Output the [x, y] coordinate of the center of the cell containing the given text.  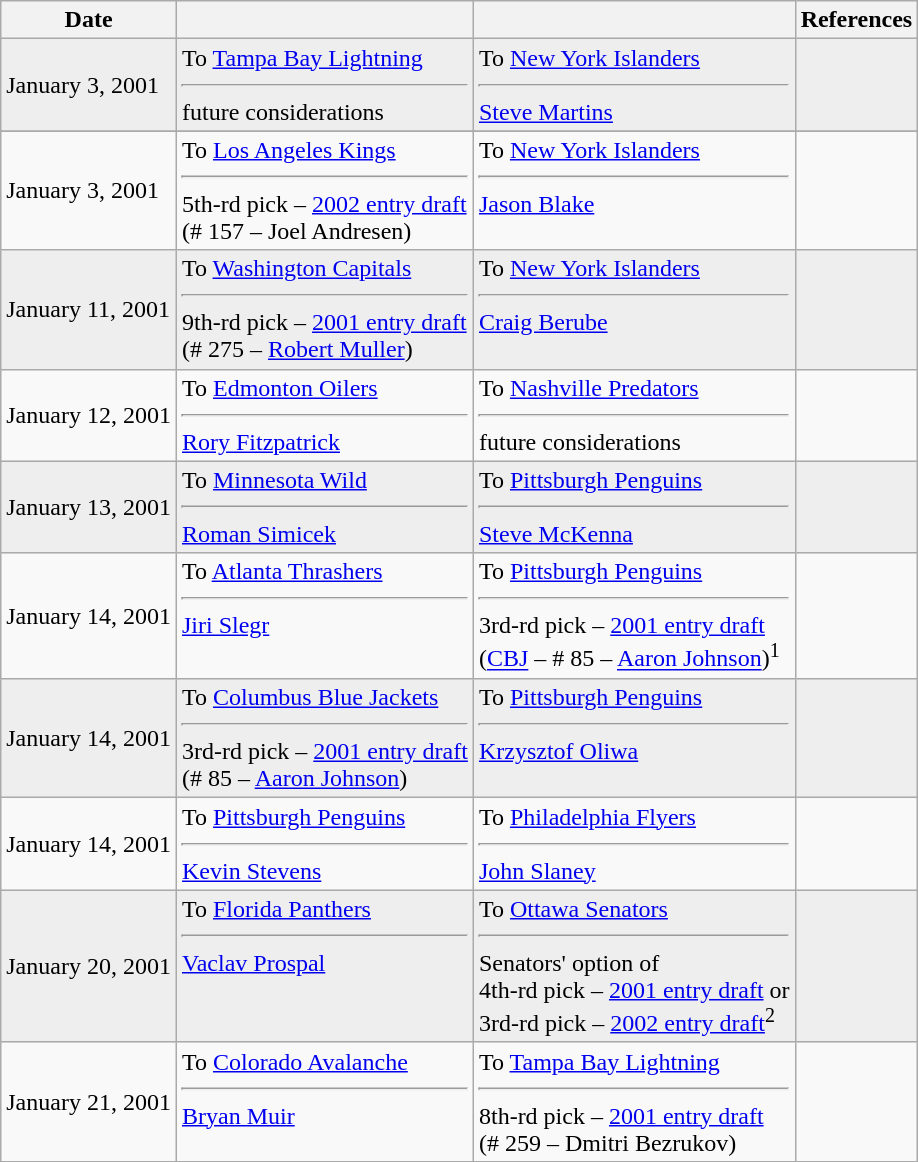
To Pittsburgh PenguinsKrzysztof Oliwa [634, 738]
January 12, 2001 [89, 415]
To Ottawa SenatorsSenators' option of4th-rd pick – 2001 entry draft or3rd-rd pick – 2002 entry draft2 [634, 966]
To Columbus Blue Jackets3rd-rd pick – 2001 entry draft(# 85 – Aaron Johnson) [324, 738]
To Edmonton OilersRory Fitzpatrick [324, 415]
To Tampa Bay Lightning8th-rd pick – 2001 entry draft(# 259 – Dmitri Bezrukov) [634, 1102]
January 11, 2001 [89, 310]
References [856, 20]
To New York IslandersSteve Martins [634, 85]
January 21, 2001 [89, 1102]
January 20, 2001 [89, 966]
To Pittsburgh Penguins3rd-rd pick – 2001 entry draft(CBJ – # 85 – Aaron Johnson)1 [634, 616]
To Pittsburgh PenguinsSteve McKenna [634, 507]
January 13, 2001 [89, 507]
To Washington Capitals9th-rd pick – 2001 entry draft(# 275 – Robert Muller) [324, 310]
To Florida PanthersVaclav Prospal [324, 966]
Date [89, 20]
To Tampa Bay Lightningfuture considerations [324, 85]
To Minnesota WildRoman Simicek [324, 507]
To Colorado AvalancheBryan Muir [324, 1102]
To Pittsburgh PenguinsKevin Stevens [324, 844]
To Philadelphia FlyersJohn Slaney [634, 844]
To Nashville Predatorsfuture considerations [634, 415]
To New York IslandersCraig Berube [634, 310]
To New York IslandersJason Blake [634, 190]
To Atlanta ThrashersJiri Slegr [324, 616]
To Los Angeles Kings5th-rd pick – 2002 entry draft(# 157 – Joel Andresen) [324, 190]
